Pinpoint the cell where the given text exists, returning its [X, Y] midpoint coordinate. 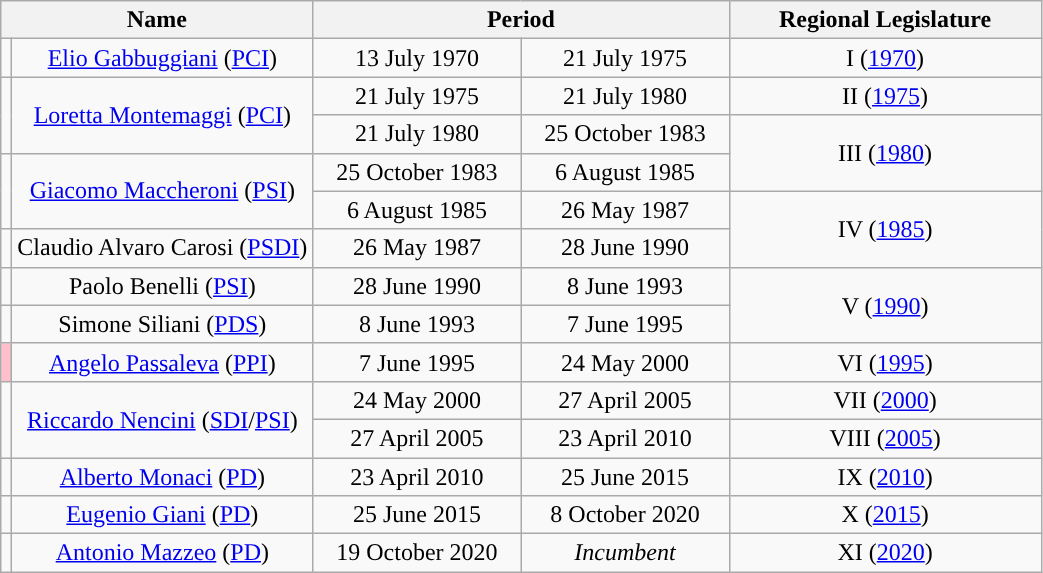
VI (1995) [885, 362]
Incumbent [625, 553]
IX (2010) [885, 477]
VIII (2005) [885, 438]
V (1990) [885, 305]
Claudio Alvaro Carosi (PSDI) [162, 248]
Eugenio Giani (PD) [162, 515]
Paolo Benelli (PSI) [162, 286]
Elio Gabbuggiani (PCI) [162, 58]
III (1980) [885, 153]
XI (2020) [885, 553]
Antonio Mazzeo (PD) [162, 553]
X (2015) [885, 515]
I (1970) [885, 58]
Riccardo Nencini (SDI/PSI) [162, 419]
Giacomo Maccheroni (PSI) [162, 191]
13 July 1970 [417, 58]
Period [521, 20]
VII (2000) [885, 400]
Regional Legislature [885, 20]
Alberto Monaci (PD) [162, 477]
II (1975) [885, 96]
19 October 2020 [417, 553]
8 October 2020 [625, 515]
Name [157, 20]
Angelo Passaleva (PPI) [162, 362]
Loretta Montemaggi (PCI) [162, 115]
IV (1985) [885, 229]
Simone Siliani (PDS) [162, 324]
